Find where the given text appears and provide that cell's center as [x, y] coordinate. 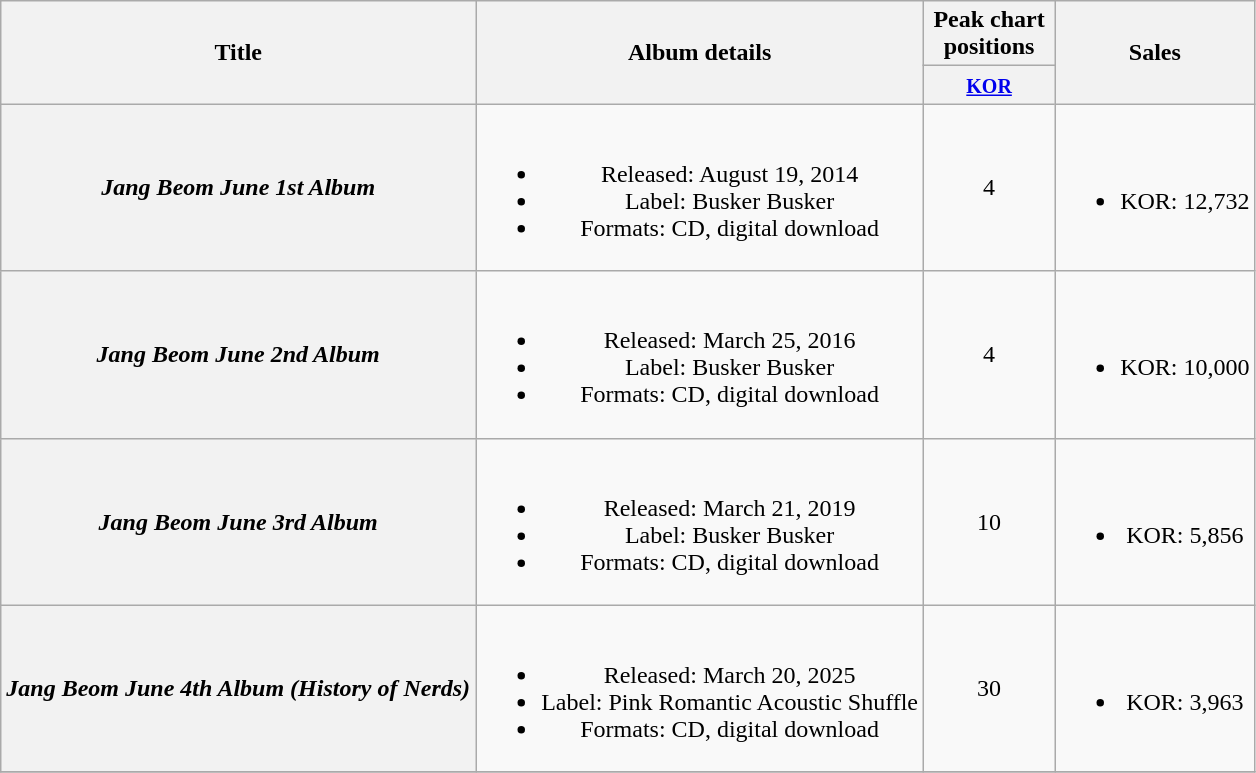
10 [990, 522]
Jang Beom June 4th Album (History of Nerds) [238, 688]
Peak chart positions [990, 34]
Sales [1155, 52]
KOR: 5,856 [1155, 522]
Jang Beom June 1st Album [238, 188]
Released: March 25, 2016Label: Busker BuskerFormats: CD, digital download [700, 354]
Released: March 20, 2025Label: Pink Romantic Acoustic ShuffleFormats: CD, digital download [700, 688]
KOR: 10,000 [1155, 354]
KOR: 12,732 [1155, 188]
Title [238, 52]
Album details [700, 52]
Released: March 21, 2019Label: Busker BuskerFormats: CD, digital download [700, 522]
Jang Beom June 3rd Album [238, 522]
Released: August 19, 2014Label: Busker BuskerFormats: CD, digital download [700, 188]
KOR: 3,963 [1155, 688]
KOR [990, 85]
Jang Beom June 2nd Album [238, 354]
30 [990, 688]
